Return (X, Y) of the center of cell containing provided text 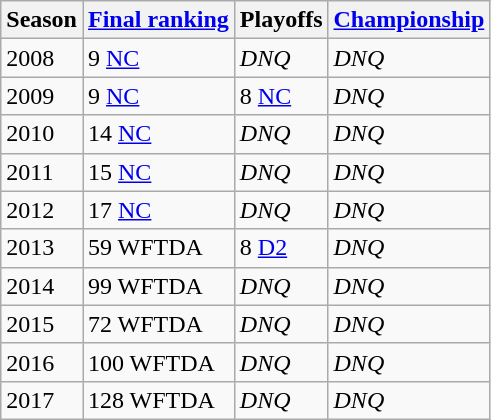
2010 (42, 134)
100 WFTDA (158, 362)
Season (42, 20)
Championship (409, 20)
2013 (42, 248)
99 WFTDA (158, 286)
14 NC (158, 134)
2009 (42, 96)
2011 (42, 172)
Playoffs (281, 20)
2014 (42, 286)
59 WFTDA (158, 248)
128 WFTDA (158, 400)
2016 (42, 362)
2008 (42, 58)
2017 (42, 400)
2012 (42, 210)
17 NC (158, 210)
Final ranking (158, 20)
72 WFTDA (158, 324)
15 NC (158, 172)
8 D2 (281, 248)
2015 (42, 324)
8 NC (281, 96)
